For the text-containing cell, return its midpoint in [x, y] coordinate format. 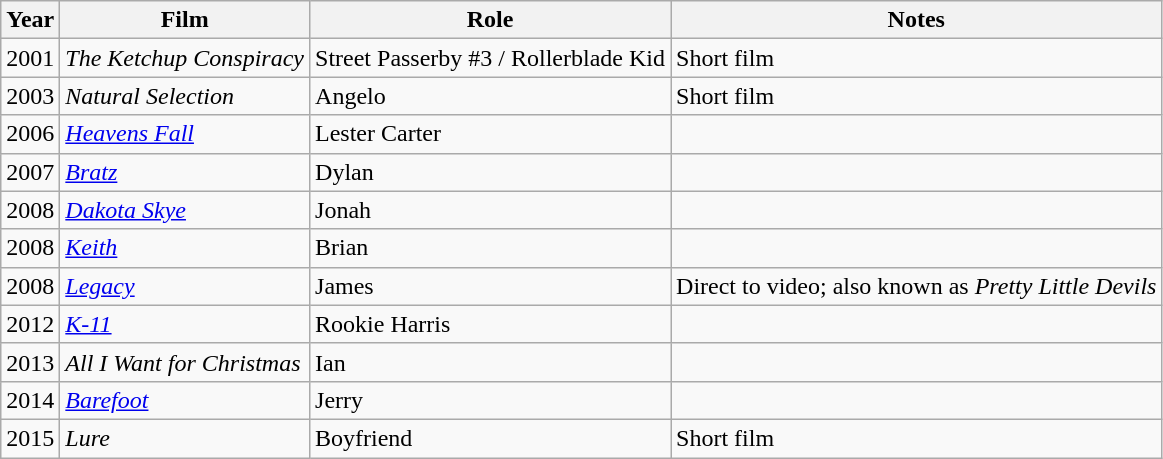
Keith [185, 248]
Notes [916, 20]
The Ketchup Conspiracy [185, 58]
2007 [30, 172]
2006 [30, 134]
Natural Selection [185, 96]
Ian [490, 362]
K-11 [185, 324]
Brian [490, 248]
Barefoot [185, 400]
Angelo [490, 96]
Boyfriend [490, 438]
Jonah [490, 210]
2013 [30, 362]
Jerry [490, 400]
Lester Carter [490, 134]
2001 [30, 58]
2012 [30, 324]
James [490, 286]
Heavens Fall [185, 134]
Street Passerby #3 / Rollerblade Kid [490, 58]
2014 [30, 400]
Bratz [185, 172]
Dakota Skye [185, 210]
2015 [30, 438]
All I Want for Christmas [185, 362]
Film [185, 20]
Role [490, 20]
Year [30, 20]
Legacy [185, 286]
Lure [185, 438]
Direct to video; also known as Pretty Little Devils [916, 286]
Dylan [490, 172]
2003 [30, 96]
Rookie Harris [490, 324]
